Output the (x, y) coordinate of the center of the cell containing the given text.  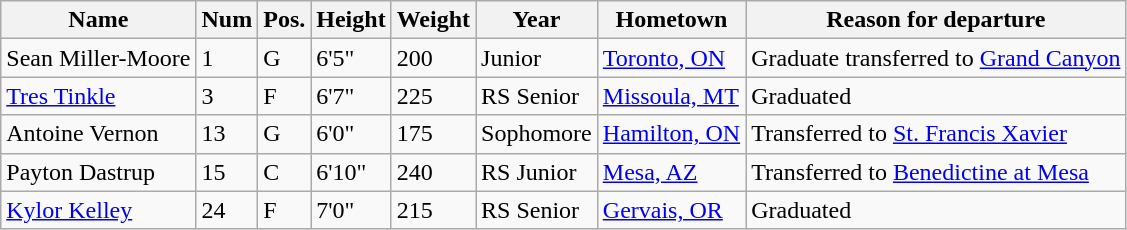
24 (227, 210)
Missoula, MT (671, 96)
Reason for departure (936, 20)
225 (433, 96)
Transferred to St. Francis Xavier (936, 134)
Hamilton, ON (671, 134)
Num (227, 20)
6'5" (351, 58)
Tres Tinkle (98, 96)
1 (227, 58)
Hometown (671, 20)
RS Junior (537, 172)
Year (537, 20)
175 (433, 134)
Sophomore (537, 134)
6'7" (351, 96)
Junior (537, 58)
Height (351, 20)
Name (98, 20)
6'0" (351, 134)
7'0" (351, 210)
Payton Dastrup (98, 172)
C (284, 172)
Graduate transferred to Grand Canyon (936, 58)
240 (433, 172)
Pos. (284, 20)
215 (433, 210)
Sean Miller-Moore (98, 58)
Transferred to Benedictine at Mesa (936, 172)
13 (227, 134)
6'10" (351, 172)
3 (227, 96)
15 (227, 172)
Kylor Kelley (98, 210)
Mesa, AZ (671, 172)
Antoine Vernon (98, 134)
Gervais, OR (671, 210)
Weight (433, 20)
Toronto, ON (671, 58)
200 (433, 58)
